Locate the cell with the specified text and output its [x, y] center coordinate. 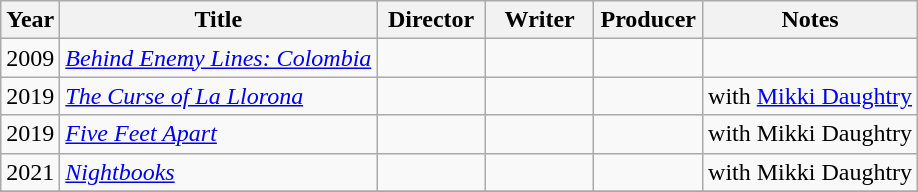
Producer [648, 20]
Notes [810, 20]
Title [218, 20]
2009 [30, 58]
2021 [30, 172]
The Curse of La Llorona [218, 96]
Behind Enemy Lines: Colombia [218, 58]
Year [30, 20]
Writer [540, 20]
Nightbooks [218, 172]
Five Feet Apart [218, 134]
Director [432, 20]
